Find where the given text appears and provide that cell's center as [x, y] coordinate. 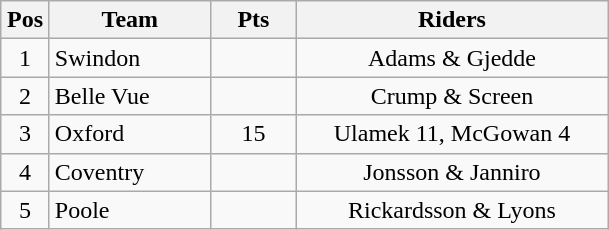
Team [130, 20]
Ulamek 11, McGowan 4 [452, 134]
Crump & Screen [452, 96]
Rickardsson & Lyons [452, 210]
Swindon [130, 58]
Poole [130, 210]
Belle Vue [130, 96]
Jonsson & Janniro [452, 172]
1 [26, 58]
Coventry [130, 172]
Pos [26, 20]
Oxford [130, 134]
Adams & Gjedde [452, 58]
Riders [452, 20]
Pts [253, 20]
5 [26, 210]
2 [26, 96]
3 [26, 134]
4 [26, 172]
15 [253, 134]
